Pinpoint the cell where the given text exists, returning its (X, Y) midpoint coordinate. 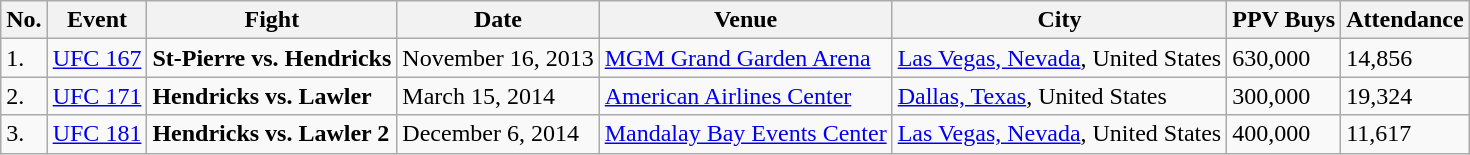
2. (24, 96)
UFC 181 (97, 134)
Attendance (1405, 20)
Date (498, 20)
400,000 (1284, 134)
December 6, 2014 (498, 134)
City (1060, 20)
November 16, 2013 (498, 58)
St-Pierre vs. Hendricks (272, 58)
Hendricks vs. Lawler (272, 96)
UFC 171 (97, 96)
300,000 (1284, 96)
19,324 (1405, 96)
Dallas, Texas, United States (1060, 96)
Event (97, 20)
3. (24, 134)
Venue (746, 20)
11,617 (1405, 134)
PPV Buys (1284, 20)
Hendricks vs. Lawler 2 (272, 134)
American Airlines Center (746, 96)
14,856 (1405, 58)
UFC 167 (97, 58)
March 15, 2014 (498, 96)
MGM Grand Garden Arena (746, 58)
Fight (272, 20)
1. (24, 58)
630,000 (1284, 58)
No. (24, 20)
Mandalay Bay Events Center (746, 134)
